Find where the given text appears and provide that cell's center as [x, y] coordinate. 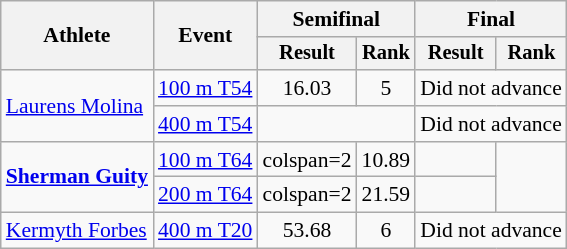
400 m T20 [205, 231]
6 [386, 231]
200 m T64 [205, 195]
10.89 [386, 160]
100 m T64 [205, 160]
400 m T54 [205, 124]
21.59 [386, 195]
Final [491, 19]
5 [386, 88]
Event [205, 36]
53.68 [306, 231]
Sherman Guity [77, 178]
Laurens Molina [77, 106]
Semifinal [336, 19]
Athlete [77, 36]
16.03 [306, 88]
Kermyth Forbes [77, 231]
100 m T54 [205, 88]
